Detect which cell encompasses the target text, then output its (x, y) center coordinate. 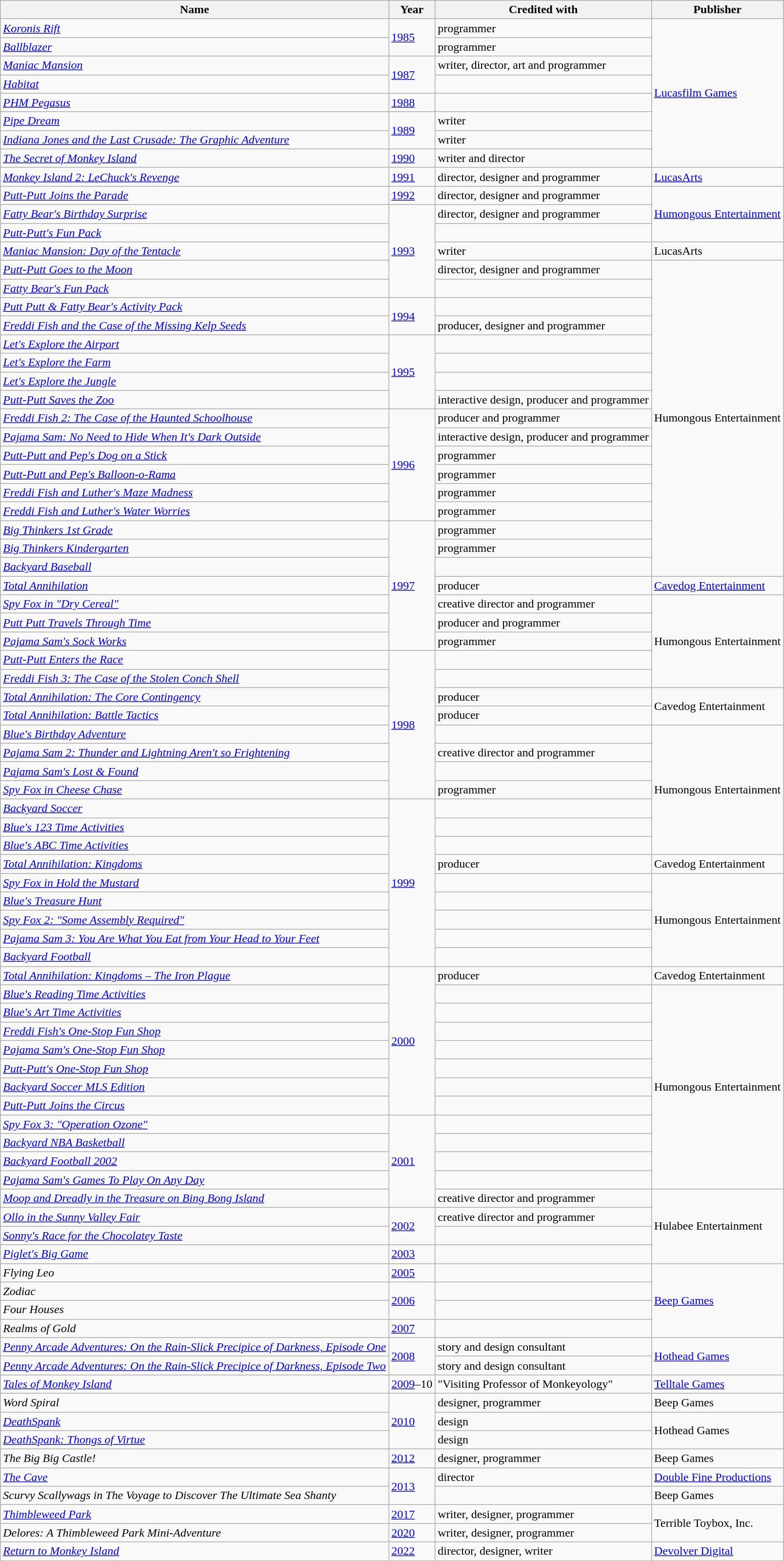
Realms of Gold (195, 1328)
Big Thinkers 1st Grade (195, 529)
Spy Fox 3: "Operation Ozone" (195, 1124)
Putt-Putt's Fun Pack (195, 233)
Backyard Baseball (195, 567)
Total Annihilation: Kingdoms – The Iron Plague (195, 975)
Terrible Toybox, Inc. (717, 1523)
Blue's Art Time Activities (195, 1013)
Piglet's Big Game (195, 1254)
2009–10 (412, 1384)
Total Annihilation: Battle Tactics (195, 715)
2006 (412, 1300)
Putt-Putt Joins the Parade (195, 195)
Maniac Mansion (195, 65)
Scurvy Scallywags in The Voyage to Discover The Ultimate Sea Shanty (195, 1496)
1985 (412, 38)
Backyard NBA Basketball (195, 1143)
Pajama Sam 2: Thunder and Lightning Aren't so Frightening (195, 752)
1995 (412, 372)
Monkey Island 2: LeChuck's Revenge (195, 177)
writer and director (543, 158)
Hulabee Entertainment (717, 1226)
Zodiac (195, 1291)
Blue's Treasure Hunt (195, 901)
The Cave (195, 1477)
Putt-Putt Saves the Zoo (195, 400)
1989 (412, 130)
Blue's Birthday Adventure (195, 734)
Lucasfilm Games (717, 93)
1988 (412, 102)
1987 (412, 75)
Blue's 123 Time Activities (195, 827)
Backyard Football (195, 957)
2002 (412, 1226)
2017 (412, 1514)
director (543, 1477)
Putt-Putt and Pep's Balloon-o-Rama (195, 474)
Telltale Games (717, 1384)
Pajama Sam's One-Stop Fun Shop (195, 1050)
2020 (412, 1533)
Word Spiral (195, 1402)
Freddi Fish 3: The Case of the Stolen Conch Shell (195, 678)
Thimbleweed Park (195, 1514)
1992 (412, 195)
Credited with (543, 10)
1990 (412, 158)
DeathSpank: Thongs of Virtue (195, 1440)
Pajama Sam's Lost & Found (195, 771)
Big Thinkers Kindergarten (195, 548)
PHM Pegasus (195, 102)
Pajama Sam's Sock Works (195, 641)
Four Houses (195, 1310)
Fatty Bear's Birthday Surprise (195, 214)
director, designer, writer (543, 1551)
Tales of Monkey Island (195, 1384)
Delores: A Thimbleweed Park Mini-Adventure (195, 1533)
Spy Fox in Cheese Chase (195, 790)
The Secret of Monkey Island (195, 158)
Freddi Fish's One-Stop Fun Shop (195, 1031)
Putt Putt Travels Through Time (195, 623)
Backyard Football 2002 (195, 1161)
Backyard Soccer MLS Edition (195, 1087)
Publisher (717, 10)
Putt-Putt and Pep's Dog on a Stick (195, 455)
2022 (412, 1551)
Spy Fox in "Dry Cereal" (195, 604)
DeathSpank (195, 1421)
Name (195, 10)
2003 (412, 1254)
Moop and Dreadly in the Treasure on Bing Bong Island (195, 1198)
1996 (412, 465)
Sonny's Race for the Chocolatey Taste (195, 1236)
Freddi Fish and the Case of the Missing Kelp Seeds (195, 325)
Spy Fox 2: "Some Assembly Required" (195, 920)
1994 (412, 316)
Fatty Bear's Fun Pack (195, 288)
Koronis Rift (195, 28)
2010 (412, 1421)
Total Annihilation: The Core Contingency (195, 697)
Return to Monkey Island (195, 1551)
Blue's ABC Time Activities (195, 846)
1997 (412, 585)
Putt-Putt's One-Stop Fun Shop (195, 1068)
Let's Explore the Airport (195, 344)
Total Annihilation: Kingdoms (195, 864)
2008 (412, 1356)
Backyard Soccer (195, 808)
The Big Big Castle! (195, 1459)
producer, designer and programmer (543, 325)
Habitat (195, 84)
Pajama Sam 3: You Are What You Eat from Your Head to Your Feet (195, 938)
writer, director, art and programmer (543, 65)
Freddi Fish and Luther's Maze Madness (195, 492)
1993 (412, 251)
1998 (412, 725)
"Visiting Professor of Monkeyology" (543, 1384)
2000 (412, 1040)
Freddi Fish 2: The Case of the Haunted Schoolhouse (195, 418)
Let's Explore the Jungle (195, 381)
Penny Arcade Adventures: On the Rain-Slick Precipice of Darkness, Episode One (195, 1347)
Pajama Sam: No Need to Hide When It's Dark Outside (195, 437)
Flying Leo (195, 1273)
Putt-Putt Goes to the Moon (195, 270)
1999 (412, 882)
1991 (412, 177)
2012 (412, 1459)
2001 (412, 1161)
2007 (412, 1328)
Freddi Fish and Luther's Water Worries (195, 511)
Let's Explore the Farm (195, 363)
Devolver Digital (717, 1551)
Year (412, 10)
Putt-Putt Enters the Race (195, 660)
Double Fine Productions (717, 1477)
Putt Putt & Fatty Bear's Activity Pack (195, 307)
Penny Arcade Adventures: On the Rain-Slick Precipice of Darkness, Episode Two (195, 1365)
Putt-Putt Joins the Circus (195, 1105)
Blue's Reading Time Activities (195, 994)
Spy Fox in Hold the Mustard (195, 883)
Ollo in the Sunny Valley Fair (195, 1217)
Ballblazer (195, 47)
Maniac Mansion: Day of the Tentacle (195, 251)
Pajama Sam's Games To Play On Any Day (195, 1180)
Total Annihilation (195, 586)
2005 (412, 1273)
Pipe Dream (195, 121)
Indiana Jones and the Last Crusade: The Graphic Adventure (195, 140)
2013 (412, 1486)
